Find where the given text appears and provide that cell's center as [X, Y] coordinate. 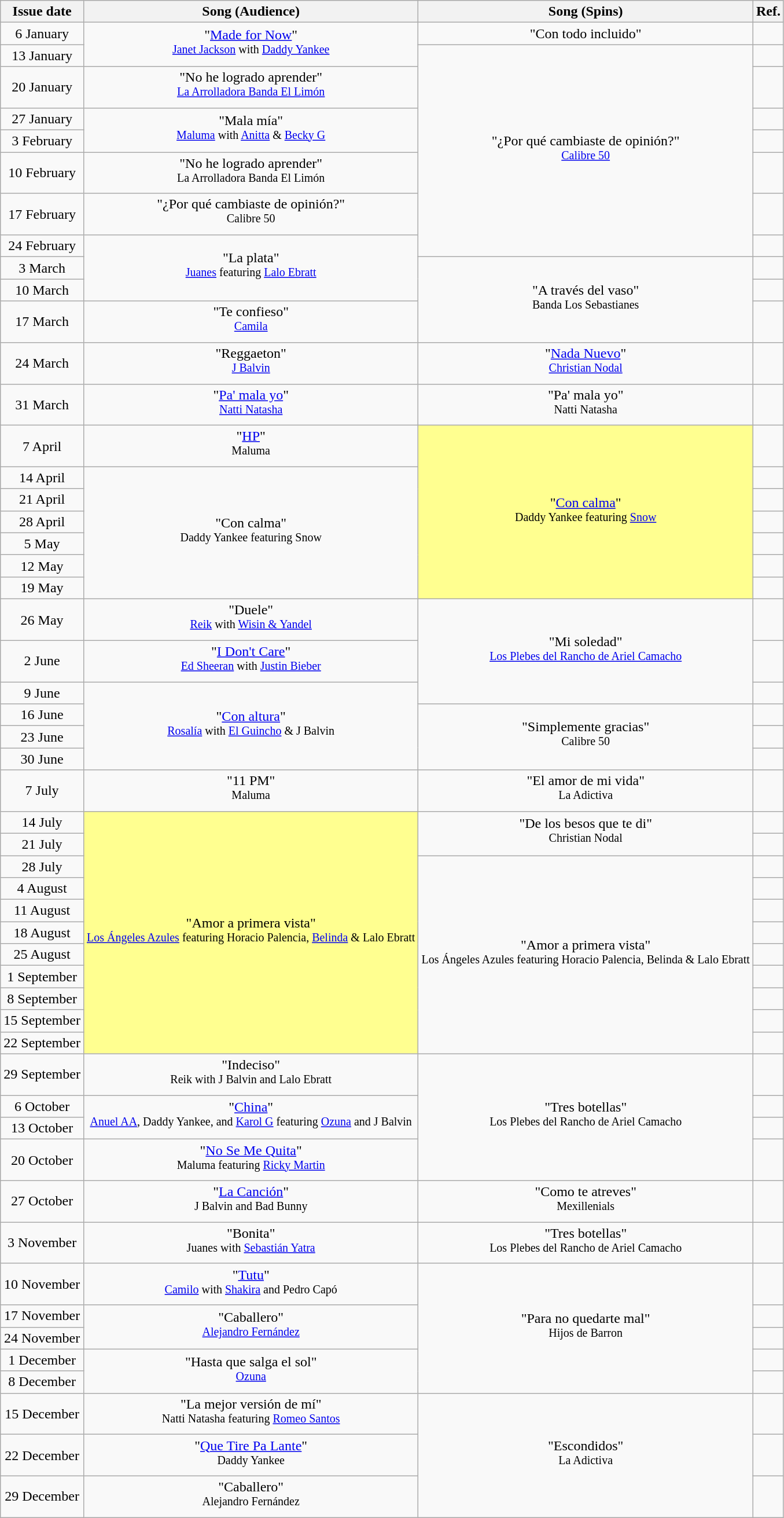
7 April [42, 446]
"Tutu"Camilo with Shakira and Pedro Capó [251, 1284]
"Indeciso"Reik with J Balvin and Lalo Ebratt [251, 1075]
11 August [42, 911]
"HP"Maluma [251, 446]
6 October [42, 1106]
Song (Spins) [586, 12]
17 February [42, 214]
1 December [42, 1360]
Song (Audience) [251, 12]
"La plata"Juanes featuring Lalo Ebratt [251, 268]
22 December [42, 1455]
3 November [42, 1243]
27 January [42, 119]
24 November [42, 1338]
"Mi soledad"Los Plebes del Rancho de Ariel Camacho [586, 652]
23 June [42, 737]
3 March [42, 268]
20 January [42, 87]
10 November [42, 1284]
30 June [42, 759]
24 February [42, 246]
19 May [42, 588]
Issue date [42, 12]
Ref. [768, 12]
"Mala mía"Maluma with Anitta & Becky G [251, 130]
8 December [42, 1382]
29 September [42, 1075]
22 September [42, 1043]
10 March [42, 290]
15 September [42, 1021]
27 October [42, 1201]
21 July [42, 844]
7 July [42, 791]
"El amor de mi vida"La Adictiva [586, 791]
"Que Tire Pa Lante"Daddy Yankee [251, 1455]
12 May [42, 566]
"Para no quedarte mal"Hijos de Barron [586, 1328]
24 March [42, 363]
17 November [42, 1316]
17 March [42, 322]
8 September [42, 999]
14 April [42, 478]
"Como te atreves"Mexillenials [586, 1201]
29 December [42, 1497]
21 April [42, 500]
9 June [42, 693]
26 May [42, 620]
10 February [42, 173]
18 August [42, 933]
13 January [42, 56]
"11 PM"Maluma [251, 791]
20 October [42, 1160]
"La Canción"J Balvin and Bad Bunny [251, 1201]
"Escondidos"La Adictiva [586, 1455]
"Bonita"Juanes with Sebastián Yatra [251, 1243]
"I Don't Care"Ed Sheeran with Justin Bieber [251, 661]
"Hasta que salga el sol"Ozuna [251, 1371]
"Con altura"Rosalía with El Guincho & J Balvin [251, 726]
"Con todo incluido" [586, 34]
"La mejor versión de mí"Natti Natasha featuring Romeo Santos [251, 1414]
"Made for Now"Janet Jackson with Daddy Yankee [251, 45]
31 March [42, 405]
4 August [42, 889]
"Simplemente gracias"Calibre 50 [586, 737]
"No Se Me Quita"Maluma featuring Ricky Martin [251, 1160]
3 February [42, 141]
"A través del vaso"Banda Los Sebastianes [586, 300]
"Te confieso"Camila [251, 322]
"Reggaeton"J Balvin [251, 363]
16 June [42, 715]
"Nada Nuevo"Christian Nodal [586, 363]
28 July [42, 867]
25 August [42, 955]
"China"Anuel AA, Daddy Yankee, and Karol G featuring Ozuna and J Balvin [251, 1117]
2 June [42, 661]
6 January [42, 34]
5 May [42, 544]
28 April [42, 522]
"De los besos que te di"Christian Nodal [586, 833]
15 December [42, 1414]
13 October [42, 1128]
"Duele"Reik with Wisin & Yandel [251, 620]
1 September [42, 977]
14 July [42, 822]
